Output the [X, Y] coordinate of the center of the cell containing the given text.  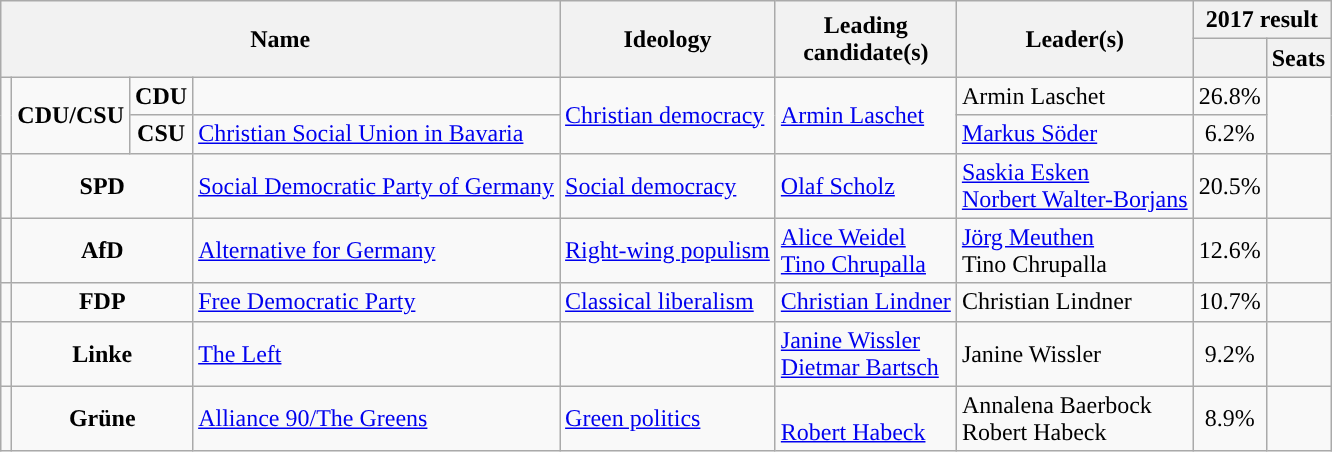
CDU [162, 96]
Right-wing populism [668, 250]
SPD [102, 186]
10.7% [1230, 302]
12.6% [1230, 250]
CSU [162, 134]
Saskia EskenNorbert Walter-Borjans [1074, 186]
Jörg MeuthenTino Chrupalla [1074, 250]
20.5% [1230, 186]
Christian democracy [668, 115]
Markus Söder [1074, 134]
Alternative for Germany [376, 250]
Ideology [668, 39]
Free Democratic Party [376, 302]
9.2% [1230, 354]
8.9% [1230, 418]
Social Democratic Party of Germany [376, 186]
AfD [102, 250]
Leader(s) [1074, 39]
The Left [376, 354]
Robert Habeck [866, 418]
Christian Social Union in Bavaria [376, 134]
Green politics [668, 418]
2017 result [1262, 20]
Grüne [102, 418]
6.2% [1230, 134]
Leadingcandidate(s) [866, 39]
Classical liberalism [668, 302]
Annalena BaerbockRobert Habeck [1074, 418]
Seats [1298, 58]
Linke [102, 354]
FDP [102, 302]
Olaf Scholz [866, 186]
Alliance 90/The Greens [376, 418]
Janine Wissler [1074, 354]
Name [280, 39]
CDU/CSU [71, 115]
26.8% [1230, 96]
Social democracy [668, 186]
Janine WisslerDietmar Bartsch [866, 354]
Alice WeidelTino Chrupalla [866, 250]
